Provide the (x, y) coordinate of the cell's center where the given text is located.  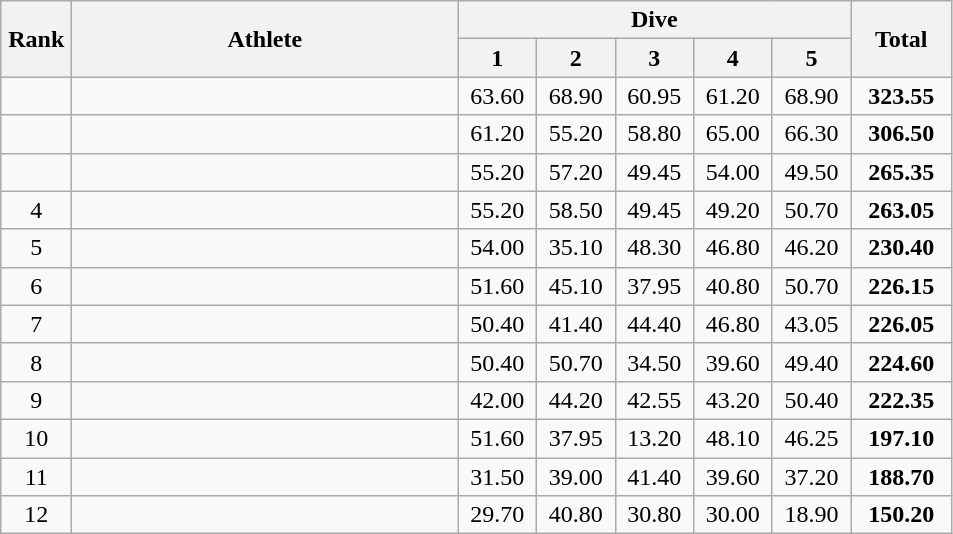
42.55 (654, 400)
37.20 (812, 477)
42.00 (498, 400)
66.30 (812, 134)
65.00 (734, 134)
49.20 (734, 210)
48.10 (734, 438)
8 (36, 362)
Total (902, 39)
30.80 (654, 515)
188.70 (902, 477)
265.35 (902, 172)
44.20 (576, 400)
58.80 (654, 134)
49.40 (812, 362)
10 (36, 438)
2 (576, 58)
224.60 (902, 362)
58.50 (576, 210)
31.50 (498, 477)
150.20 (902, 515)
43.20 (734, 400)
34.50 (654, 362)
43.05 (812, 324)
11 (36, 477)
30.00 (734, 515)
46.20 (812, 248)
226.05 (902, 324)
46.25 (812, 438)
13.20 (654, 438)
29.70 (498, 515)
6 (36, 286)
57.20 (576, 172)
45.10 (576, 286)
60.95 (654, 96)
48.30 (654, 248)
3 (654, 58)
263.05 (902, 210)
1 (498, 58)
Athlete (265, 39)
12 (36, 515)
306.50 (902, 134)
44.40 (654, 324)
323.55 (902, 96)
35.10 (576, 248)
Dive (654, 20)
39.00 (576, 477)
197.10 (902, 438)
226.15 (902, 286)
63.60 (498, 96)
7 (36, 324)
18.90 (812, 515)
Rank (36, 39)
230.40 (902, 248)
222.35 (902, 400)
9 (36, 400)
49.50 (812, 172)
